Find where the given text appears and provide that cell's center as (X, Y) coordinate. 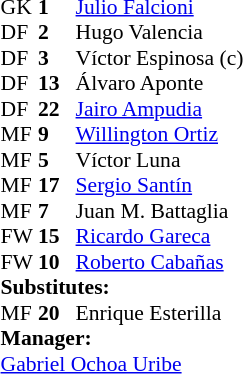
7 (57, 211)
20 (57, 313)
22 (57, 109)
17 (57, 185)
2 (57, 33)
9 (57, 135)
3 (57, 58)
10 (57, 262)
15 (57, 237)
13 (57, 83)
5 (57, 160)
